Pinpoint the cell where the given text exists, returning its [x, y] midpoint coordinate. 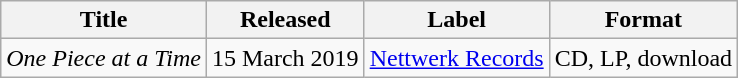
CD, LP, download [643, 58]
One Piece at a Time [104, 58]
Label [456, 20]
15 March 2019 [285, 58]
Released [285, 20]
Nettwerk Records [456, 58]
Title [104, 20]
Format [643, 20]
